Find where the given text appears and provide that cell's center as [x, y] coordinate. 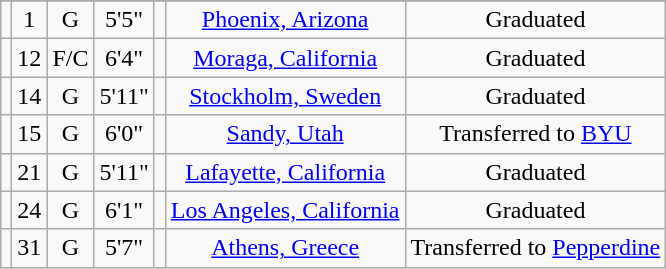
Transferred to BYU [536, 134]
Lafayette, California [285, 172]
21 [30, 172]
14 [30, 96]
15 [30, 134]
Transferred to Pepperdine [536, 248]
Moraga, California [285, 58]
31 [30, 248]
Sandy, Utah [285, 134]
24 [30, 210]
Stockholm, Sweden [285, 96]
Athens, Greece [285, 248]
Los Angeles, California [285, 210]
F/C [70, 58]
6'4" [124, 58]
6'1" [124, 210]
12 [30, 58]
1 [30, 20]
6'0" [124, 134]
5'5" [124, 20]
5'7" [124, 248]
Phoenix, Arizona [285, 20]
